Extract the (x, y) coordinate from the center of the cell holding the provided text.  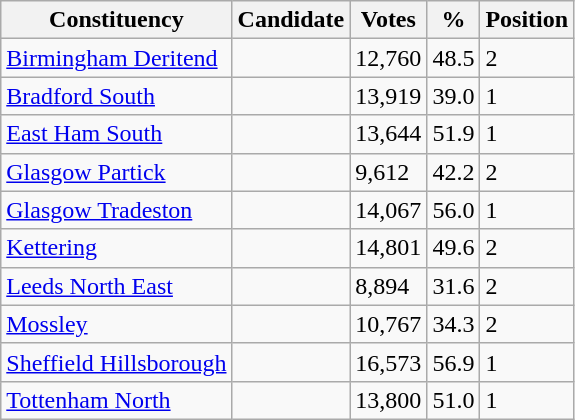
14,067 (388, 210)
Candidate (291, 20)
Sheffield Hillsborough (116, 362)
56.0 (454, 210)
16,573 (388, 362)
% (454, 20)
13,800 (388, 400)
31.6 (454, 286)
14,801 (388, 248)
Votes (388, 20)
Kettering (116, 248)
Bradford South (116, 96)
Mossley (116, 324)
8,894 (388, 286)
39.0 (454, 96)
51.9 (454, 134)
10,767 (388, 324)
56.9 (454, 362)
42.2 (454, 172)
Glasgow Partick (116, 172)
Glasgow Tradeston (116, 210)
48.5 (454, 58)
49.6 (454, 248)
Birmingham Deritend (116, 58)
Position (527, 20)
12,760 (388, 58)
Tottenham North (116, 400)
51.0 (454, 400)
34.3 (454, 324)
13,919 (388, 96)
Leeds North East (116, 286)
13,644 (388, 134)
East Ham South (116, 134)
9,612 (388, 172)
Constituency (116, 20)
